Return [X, Y] of the center of cell containing provided text 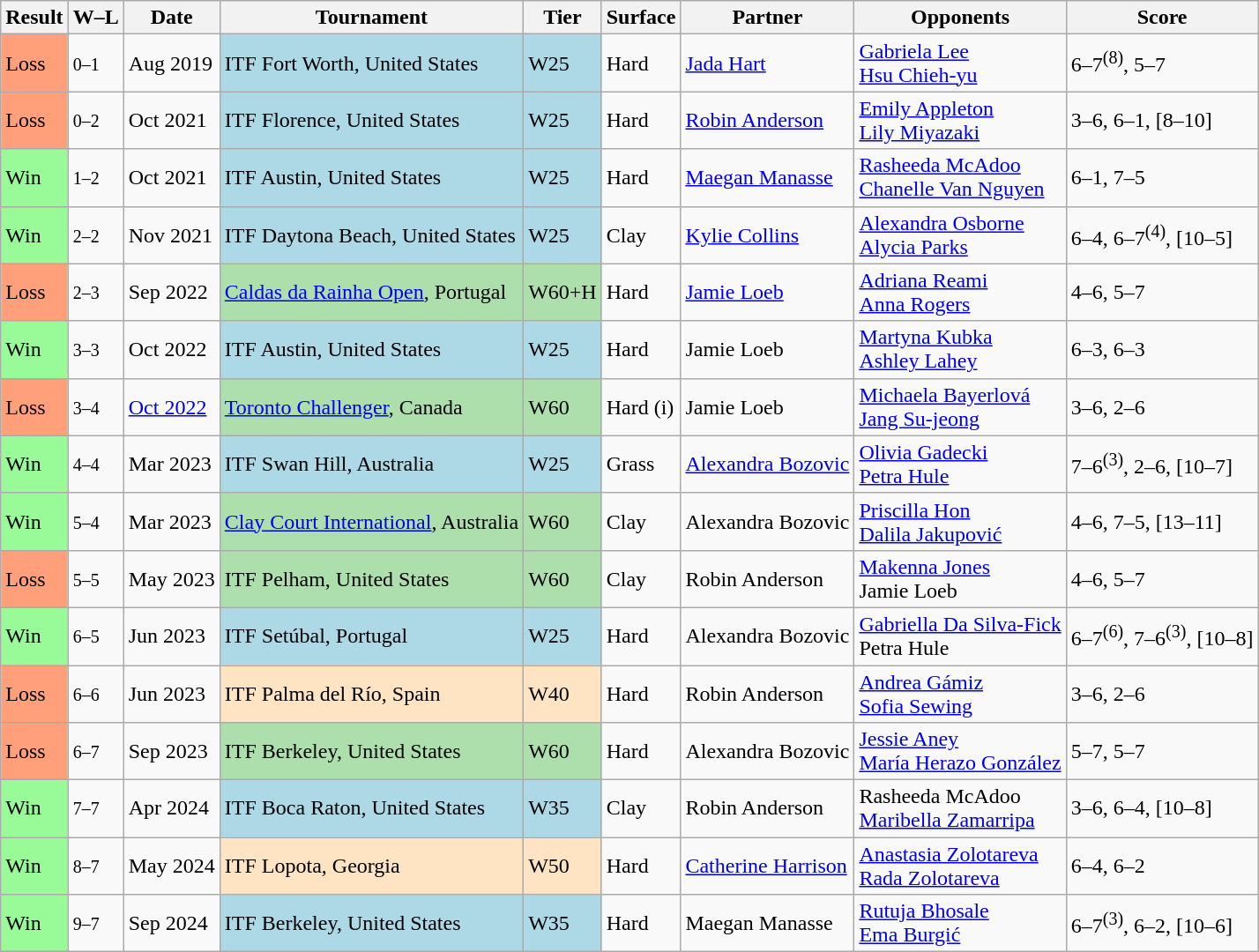
Jessie Aney María Herazo González [960, 751]
Catherine Harrison [767, 866]
Makenna Jones Jamie Loeb [960, 578]
W60+H [562, 293]
Grass [641, 464]
0–1 [95, 63]
Kylie Collins [767, 234]
Alexandra Osborne Alycia Parks [960, 234]
3–6, 6–4, [10–8] [1162, 809]
Caldas da Rainha Open, Portugal [371, 293]
Apr 2024 [171, 809]
Sep 2022 [171, 293]
3–3 [95, 349]
6–4, 6–7(4), [10–5] [1162, 234]
2–2 [95, 234]
Partner [767, 18]
9–7 [95, 924]
ITF Palma del Río, Spain [371, 693]
6–1, 7–5 [1162, 178]
Emily Appleton Lily Miyazaki [960, 120]
Nov 2021 [171, 234]
ITF Boca Raton, United States [371, 809]
3–4 [95, 407]
Rasheeda McAdoo Maribella Zamarripa [960, 809]
W–L [95, 18]
5–7, 5–7 [1162, 751]
Martyna Kubka Ashley Lahey [960, 349]
Aug 2019 [171, 63]
6–4, 6–2 [1162, 866]
1–2 [95, 178]
8–7 [95, 866]
Sep 2024 [171, 924]
7–6(3), 2–6, [10–7] [1162, 464]
Jada Hart [767, 63]
ITF Swan Hill, Australia [371, 464]
ITF Fort Worth, United States [371, 63]
May 2024 [171, 866]
Olivia Gadecki Petra Hule [960, 464]
6–6 [95, 693]
6–7(3), 6–2, [10–6] [1162, 924]
Hard (i) [641, 407]
ITF Lopota, Georgia [371, 866]
6–7(8), 5–7 [1162, 63]
ITF Daytona Beach, United States [371, 234]
6–5 [95, 636]
Surface [641, 18]
May 2023 [171, 578]
Gabriella Da Silva-Fick Petra Hule [960, 636]
Date [171, 18]
2–3 [95, 293]
Rutuja Bhosale Ema Burgić [960, 924]
7–7 [95, 809]
Adriana Reami Anna Rogers [960, 293]
6–3, 6–3 [1162, 349]
Andrea Gámiz Sofia Sewing [960, 693]
Result [34, 18]
Rasheeda McAdoo Chanelle Van Nguyen [960, 178]
Toronto Challenger, Canada [371, 407]
ITF Setúbal, Portugal [371, 636]
3–6, 6–1, [8–10] [1162, 120]
5–4 [95, 522]
Sep 2023 [171, 751]
5–5 [95, 578]
Clay Court International, Australia [371, 522]
Anastasia Zolotareva Rada Zolotareva [960, 866]
Score [1162, 18]
ITF Pelham, United States [371, 578]
Gabriela Lee Hsu Chieh-yu [960, 63]
W40 [562, 693]
Tournament [371, 18]
6–7(6), 7–6(3), [10–8] [1162, 636]
Tier [562, 18]
0–2 [95, 120]
4–6, 7–5, [13–11] [1162, 522]
ITF Florence, United States [371, 120]
Opponents [960, 18]
W50 [562, 866]
6–7 [95, 751]
Michaela Bayerlová Jang Su-jeong [960, 407]
4–4 [95, 464]
Priscilla Hon Dalila Jakupović [960, 522]
